Capture the cell that displays the provided text and extract its (X, Y) central coordinate. 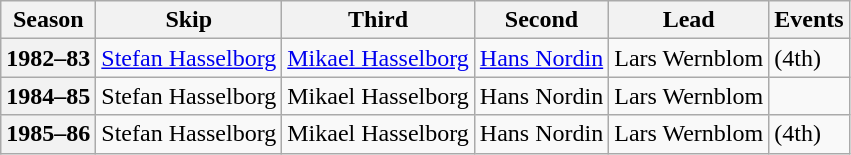
Lead (689, 20)
1985–86 (48, 134)
Skip (189, 20)
Second (541, 20)
Season (48, 20)
1982–83 (48, 58)
Third (378, 20)
Events (809, 20)
1984–85 (48, 96)
